Provide the (X, Y) coordinate of the cell's center where the given text is located.  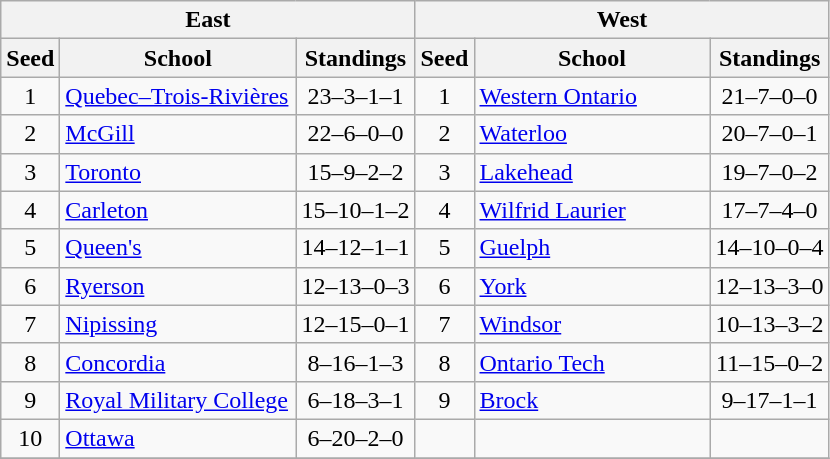
Ottawa (178, 438)
West (622, 20)
8–16–1–3 (356, 362)
Western Ontario (592, 96)
10–13–3–2 (770, 324)
East (208, 20)
20–7–0–1 (770, 134)
15–10–1–2 (356, 210)
Windsor (592, 324)
17–7–4–0 (770, 210)
Ryerson (178, 286)
22–6–0–0 (356, 134)
23–3–1–1 (356, 96)
9–17–1–1 (770, 400)
14–12–1–1 (356, 248)
12–15–0–1 (356, 324)
6–20–2–0 (356, 438)
Royal Military College (178, 400)
Guelph (592, 248)
19–7–0–2 (770, 172)
Carleton (178, 210)
Ontario Tech (592, 362)
12–13–3–0 (770, 286)
Wilfrid Laurier (592, 210)
12–13–0–3 (356, 286)
McGill (178, 134)
Waterloo (592, 134)
10 (30, 438)
Lakehead (592, 172)
Brock (592, 400)
Queen's (178, 248)
York (592, 286)
14–10–0–4 (770, 248)
15–9–2–2 (356, 172)
21–7–0–0 (770, 96)
Toronto (178, 172)
Nipissing (178, 324)
Quebec–Trois-Rivières (178, 96)
Concordia (178, 362)
11–15–0–2 (770, 362)
6–18–3–1 (356, 400)
